Output the [X, Y] coordinate of the center of the cell containing the given text.  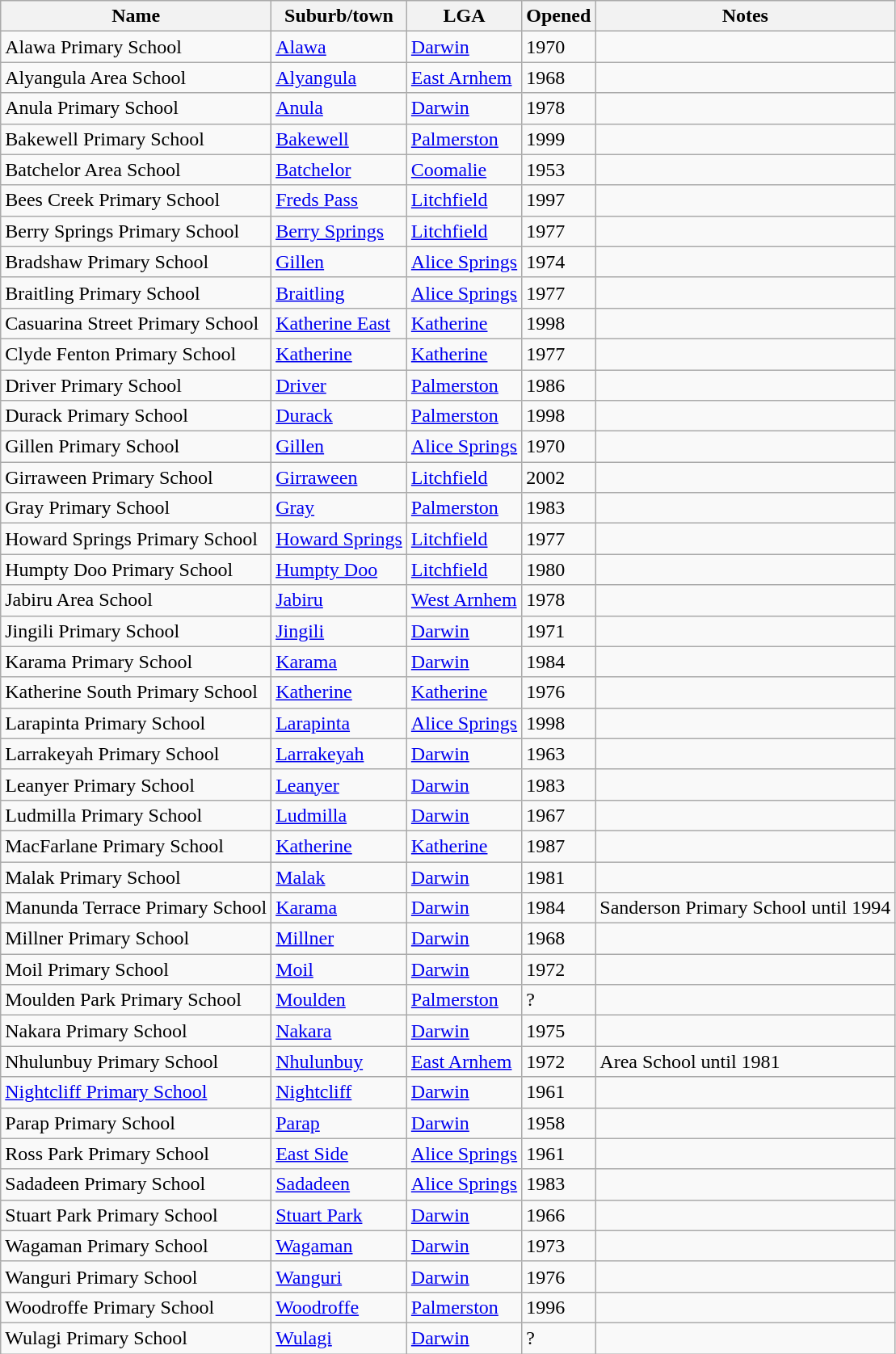
Millner [339, 939]
Larrakeyah [339, 754]
Sadadeen [339, 1184]
Nightcliff Primary School [136, 1092]
Alawa [339, 47]
Moulden [339, 1000]
Wulagi [339, 1338]
Wagaman [339, 1246]
Nakara [339, 1031]
Jabiru [339, 600]
1987 [559, 846]
Girraween [339, 477]
Alyangula [339, 78]
Girraween Primary School [136, 477]
LGA [464, 16]
Sanderson Primary School until 1994 [745, 908]
Braitling [339, 292]
Nakara Primary School [136, 1031]
Suburb/town [339, 16]
Gillen Primary School [136, 447]
Woodroffe Primary School [136, 1307]
Gray Primary School [136, 508]
Millner Primary School [136, 939]
Moil Primary School [136, 969]
Name [136, 16]
Batchelor [339, 170]
1953 [559, 170]
1996 [559, 1307]
1958 [559, 1123]
1999 [559, 139]
2002 [559, 477]
Nightcliff [339, 1092]
Area School until 1981 [745, 1062]
Batchelor Area School [136, 170]
Jingili Primary School [136, 631]
1963 [559, 754]
MacFarlane Primary School [136, 846]
Malak [339, 877]
Wanguri Primary School [136, 1276]
Manunda Terrace Primary School [136, 908]
Bees Creek Primary School [136, 200]
Braitling Primary School [136, 292]
Berry Springs [339, 231]
Berry Springs Primary School [136, 231]
Moil [339, 969]
Larapinta [339, 723]
1971 [559, 631]
Opened [559, 16]
Sadadeen Primary School [136, 1184]
Wagaman Primary School [136, 1246]
East Side [339, 1154]
Anula Primary School [136, 108]
Wulagi Primary School [136, 1338]
1973 [559, 1246]
Humpty Doo Primary School [136, 570]
Anula [339, 108]
Malak Primary School [136, 877]
Bakewell Primary School [136, 139]
1974 [559, 262]
1966 [559, 1215]
Wanguri [339, 1276]
Larapinta Primary School [136, 723]
Leanyer [339, 784]
Driver Primary School [136, 385]
1997 [559, 200]
Durack Primary School [136, 416]
Woodroffe [339, 1307]
Bradshaw Primary School [136, 262]
Parap Primary School [136, 1123]
Bakewell [339, 139]
West Arnhem [464, 600]
Alyangula Area School [136, 78]
Freds Pass [339, 200]
Moulden Park Primary School [136, 1000]
Howard Springs Primary School [136, 539]
Parap [339, 1123]
Jabiru Area School [136, 600]
Nhulunbuy [339, 1062]
Notes [745, 16]
Stuart Park [339, 1215]
Durack [339, 416]
Humpty Doo [339, 570]
Jingili [339, 631]
1981 [559, 877]
Clyde Fenton Primary School [136, 354]
Leanyer Primary School [136, 784]
Katherine East [339, 323]
1986 [559, 385]
Coomalie [464, 170]
1980 [559, 570]
Ross Park Primary School [136, 1154]
Alawa Primary School [136, 47]
Nhulunbuy Primary School [136, 1062]
Casuarina Street Primary School [136, 323]
Larrakeyah Primary School [136, 754]
Ludmilla Primary School [136, 815]
Katherine South Primary School [136, 692]
1975 [559, 1031]
Driver [339, 385]
Karama Primary School [136, 662]
Ludmilla [339, 815]
Gray [339, 508]
1967 [559, 815]
Howard Springs [339, 539]
Stuart Park Primary School [136, 1215]
